Detect which cell encompasses the target text, then output its [X, Y] center coordinate. 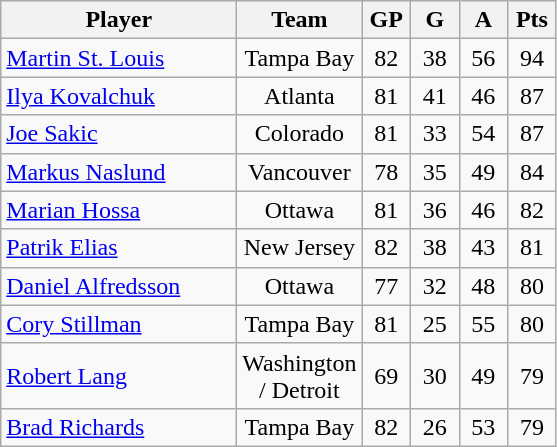
Cory Stillman [119, 324]
54 [484, 134]
26 [436, 427]
94 [532, 58]
69 [386, 376]
78 [386, 172]
Player [119, 20]
Joe Sakic [119, 134]
41 [436, 96]
84 [532, 172]
GP [386, 20]
36 [436, 210]
56 [484, 58]
Ilya Kovalchuk [119, 96]
Pts [532, 20]
A [484, 20]
Colorado [300, 134]
55 [484, 324]
Brad Richards [119, 427]
Markus Naslund [119, 172]
43 [484, 248]
Team [300, 20]
77 [386, 286]
Patrik Elias [119, 248]
32 [436, 286]
48 [484, 286]
Washington / Detroit [300, 376]
G [436, 20]
Robert Lang [119, 376]
Daniel Alfredsson [119, 286]
New Jersey [300, 248]
33 [436, 134]
53 [484, 427]
35 [436, 172]
Vancouver [300, 172]
Marian Hossa [119, 210]
30 [436, 376]
Atlanta [300, 96]
Martin St. Louis [119, 58]
25 [436, 324]
